Determine the (x, y) coordinate at the center of the cell enclosing the given text.  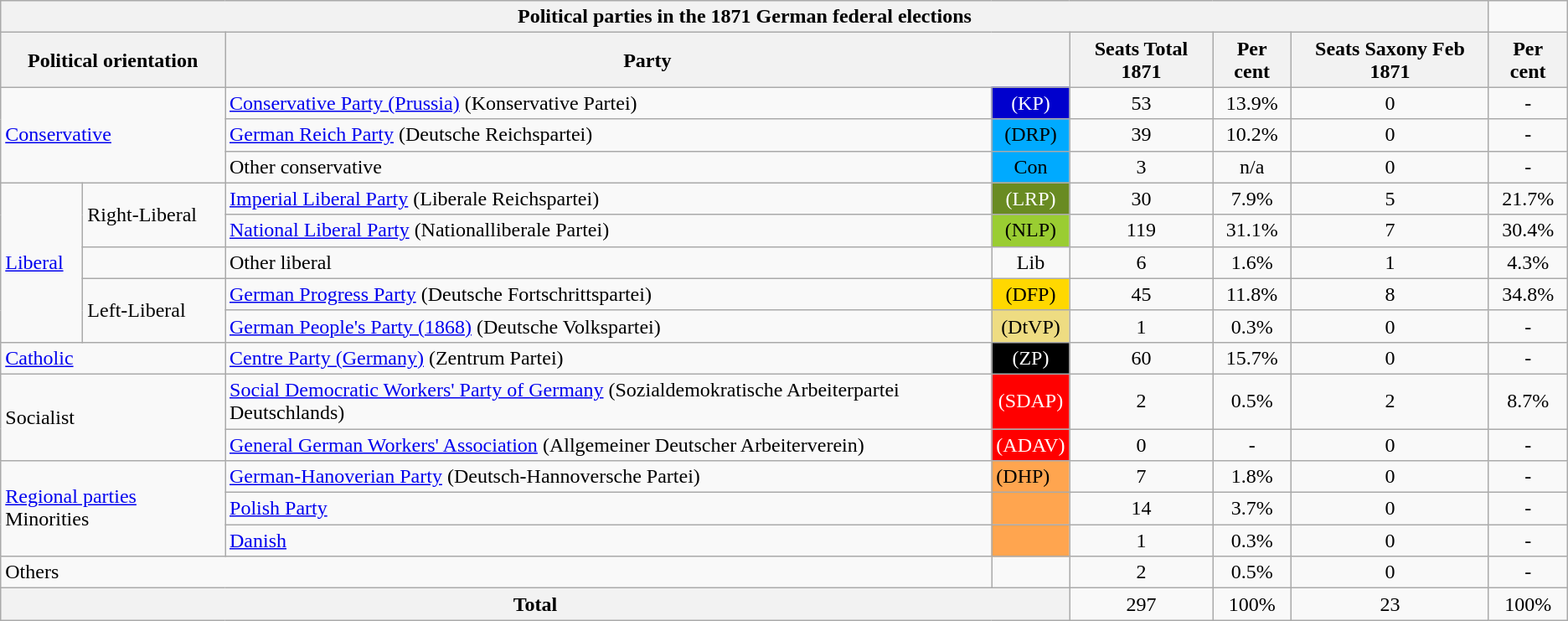
Others (496, 572)
National Liberal Party (Nationalliberale Partei) (608, 230)
60 (1141, 358)
30 (1141, 199)
119 (1141, 230)
34.8% (1528, 294)
Liberal (42, 262)
(ADAV) (1030, 445)
German-Hanoverian Party (Deutsch-Hannoversche Partei) (608, 477)
German Reich Party (Deutsche Reichspartei) (608, 135)
15.7% (1252, 358)
(NLP) (1030, 230)
German Progress Party (Deutsche Fortschrittspartei) (608, 294)
1.6% (1252, 262)
Other liberal (608, 262)
6 (1141, 262)
German People's Party (1868) (Deutsche Volkspartei) (608, 326)
7.9% (1252, 199)
(LRP) (1030, 199)
10.2% (1252, 135)
13.9% (1252, 103)
Socialist (113, 417)
(DFP) (1030, 294)
Political orientation (113, 60)
39 (1141, 135)
Right-Liberal (154, 215)
30.4% (1528, 230)
General German Workers' Association (Allgemeiner Deutscher Arbeiterverein) (608, 445)
Political parties in the 1871 German federal elections (745, 17)
Danish (608, 541)
Other conservative (608, 167)
4.3% (1528, 262)
Polish Party (608, 509)
(DtVP) (1030, 326)
3.7% (1252, 509)
Imperial Liberal Party (Liberale Reichspartei) (608, 199)
Con (1030, 167)
11.8% (1252, 294)
Conservative Party (Prussia) (Konservative Partei) (608, 103)
297 (1141, 604)
(KP) (1030, 103)
8.7% (1528, 401)
Total (535, 604)
Social Democratic Workers' Party of Germany (Sozialdemokratische Arbeiterpartei Deutschlands) (608, 401)
Lib (1030, 262)
Seats Total 1871 (1141, 60)
Catholic (113, 358)
(DRP) (1030, 135)
(SDAP) (1030, 401)
(ZP) (1030, 358)
Centre Party (Germany) (Zentrum Partei) (608, 358)
5 (1390, 199)
53 (1141, 103)
8 (1390, 294)
1.8% (1252, 477)
Left-Liberal (154, 310)
Seats Saxony Feb 1871 (1390, 60)
3 (1141, 167)
(DHP) (1030, 477)
14 (1141, 509)
n/a (1252, 167)
23 (1390, 604)
Party (647, 60)
45 (1141, 294)
Regional parties Minorities (113, 509)
21.7% (1528, 199)
Conservative (113, 135)
31.1% (1252, 230)
